Search for the cell housing the specified text and yield its [X, Y] center coordinate. 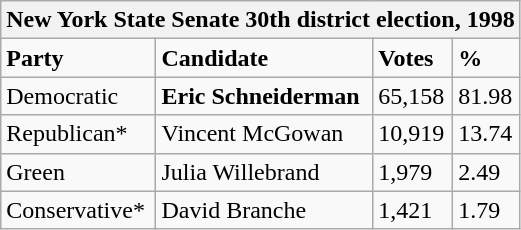
1.79 [487, 210]
Vincent McGowan [264, 134]
Republican* [78, 134]
Party [78, 58]
10,919 [413, 134]
Candidate [264, 58]
1,421 [413, 210]
% [487, 58]
Green [78, 172]
13.74 [487, 134]
Votes [413, 58]
David Branche [264, 210]
Julia Willebrand [264, 172]
1,979 [413, 172]
81.98 [487, 96]
2.49 [487, 172]
Conservative* [78, 210]
Eric Schneiderman [264, 96]
Democratic [78, 96]
New York State Senate 30th district election, 1998 [260, 20]
65,158 [413, 96]
